Return (X, Y) of the center of cell containing provided text 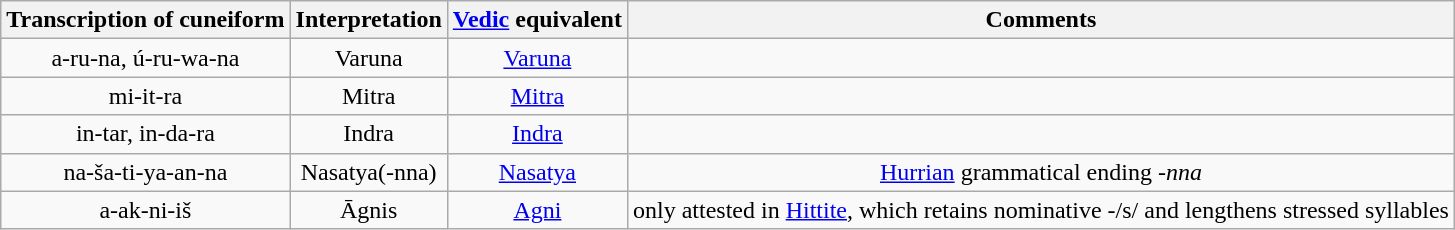
Agni (537, 210)
Nasatya (537, 172)
Āgnis (368, 210)
Hurrian grammatical ending -nna (1040, 172)
Transcription of cuneiform (146, 20)
na-ša-ti-ya-an-na (146, 172)
a-ak-ni-iš (146, 210)
a-ru-na, ú-ru-wa-na (146, 58)
in-tar, in-da-ra (146, 134)
mi-it-ra (146, 96)
Comments (1040, 20)
Interpretation (368, 20)
Nasatya(-nna) (368, 172)
only attested in Hittite, which retains nominative -/s/ and lengthens stressed syllables (1040, 210)
Vedic equivalent (537, 20)
